Output the [X, Y] coordinate of the center of the cell containing the given text.  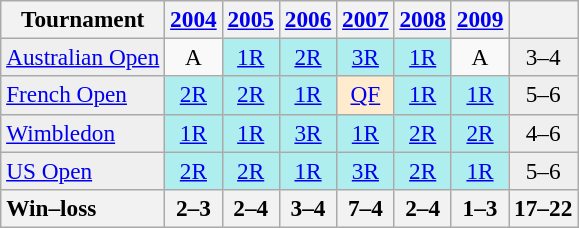
French Open [83, 95]
US Open [83, 170]
4–6 [544, 133]
7–4 [366, 208]
Win–loss [83, 208]
2004 [194, 19]
17–22 [544, 208]
2008 [422, 19]
2006 [308, 19]
2005 [250, 19]
2007 [366, 19]
2–3 [194, 208]
Australian Open [83, 57]
Wimbledon [83, 133]
1–3 [480, 208]
2009 [480, 19]
QF [366, 95]
Tournament [83, 19]
